Extract the (x, y) coordinate from the center of the cell holding the provided text.  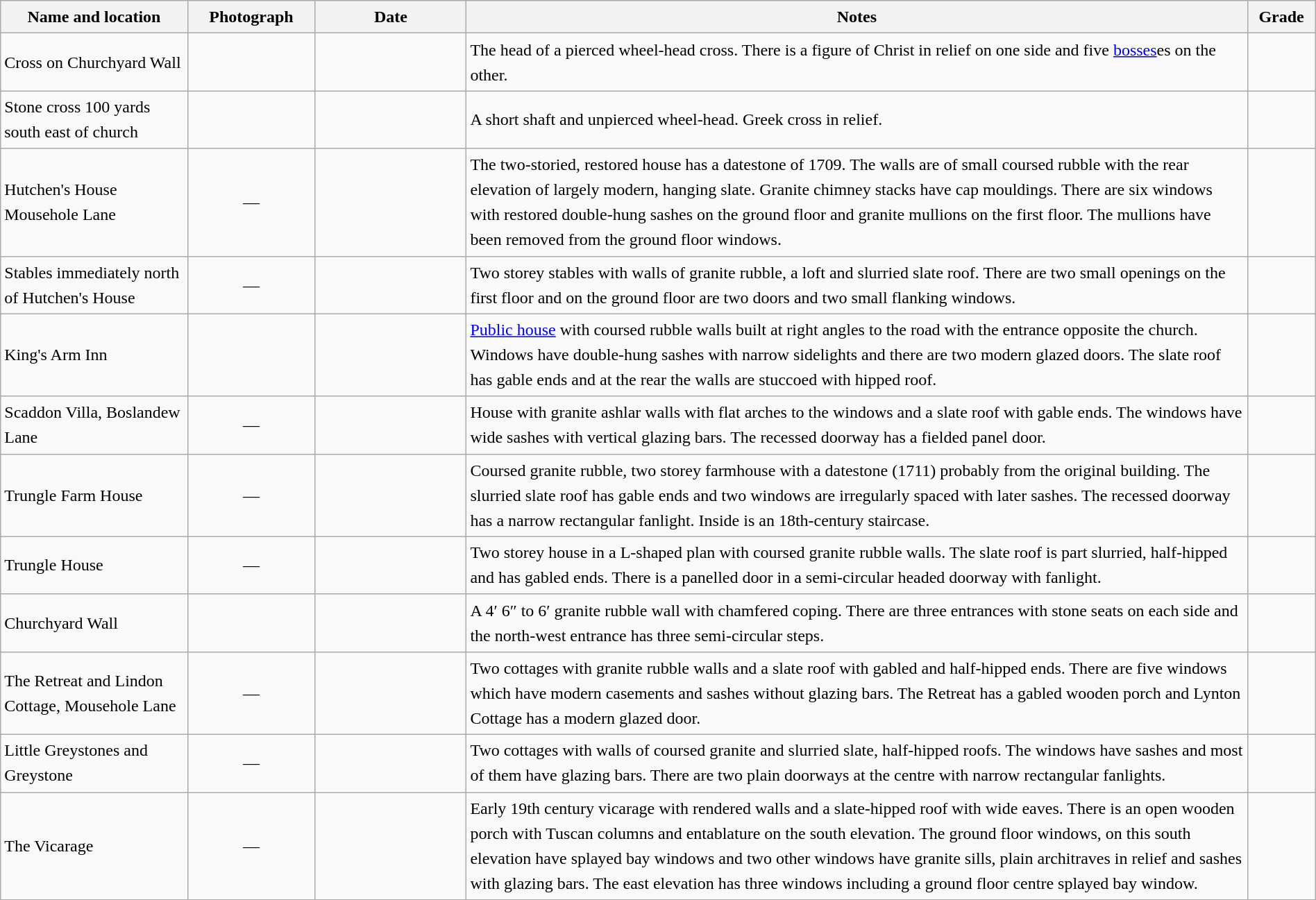
Churchyard Wall (94, 623)
Stone cross 100 yards south east of church (94, 119)
A short shaft and unpierced wheel-head. Greek cross in relief. (857, 119)
Cross on Churchyard Wall (94, 62)
The Vicarage (94, 847)
Hutchen's House Mousehole Lane (94, 203)
Trungle Farm House (94, 495)
Stables immediately north of Hutchen's House (94, 285)
Notes (857, 17)
Scaddon Villa, Boslandew Lane (94, 425)
Name and location (94, 17)
Grade (1281, 17)
King's Arm Inn (94, 355)
Little Greystones and Greystone (94, 763)
The Retreat and Lindon Cottage, Mousehole Lane (94, 693)
Photograph (251, 17)
Trungle House (94, 565)
The head of a pierced wheel-head cross. There is a figure of Christ in relief on one side and five bosseses on the other. (857, 62)
Date (391, 17)
